From the cell containing the given text, extract its center point as (x, y) coordinate. 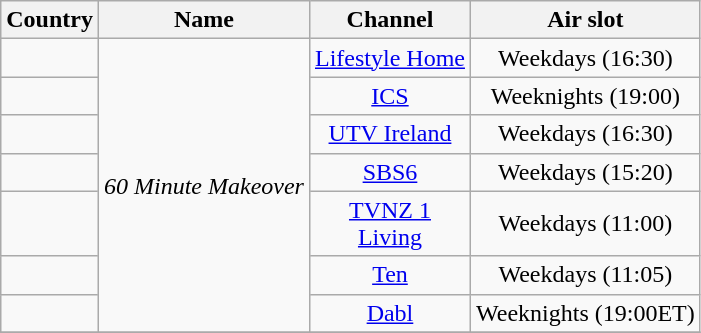
60 Minute Makeover (204, 186)
Weekdays (15:20) (585, 172)
Weeknights (19:00) (585, 96)
Air slot (585, 20)
Name (204, 20)
Country (50, 20)
Weekdays (11:05) (585, 275)
UTV Ireland (390, 134)
SBS6 (390, 172)
Weekdays (11:00) (585, 224)
Dabl (390, 313)
ICS (390, 96)
TVNZ 1Living (390, 224)
Channel (390, 20)
Lifestyle Home (390, 58)
Ten (390, 275)
Weeknights (19:00ET) (585, 313)
